Find where the given text appears and provide that cell's center as (X, Y) coordinate. 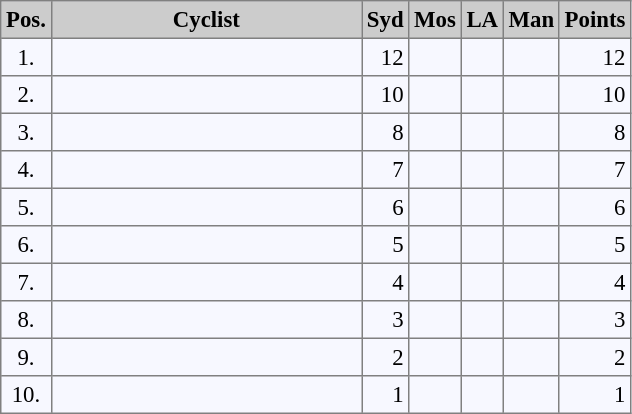
6. (26, 245)
2. (26, 95)
Pos. (26, 20)
4. (26, 170)
Mos (435, 20)
Cyclist (206, 20)
1. (26, 57)
Syd (386, 20)
9. (26, 357)
7. (26, 282)
8. (26, 320)
10. (26, 395)
3. (26, 132)
Man (531, 20)
Points (594, 20)
LA (482, 20)
5. (26, 207)
